Provide the [X, Y] coordinate of the cell's center where the given text is located.  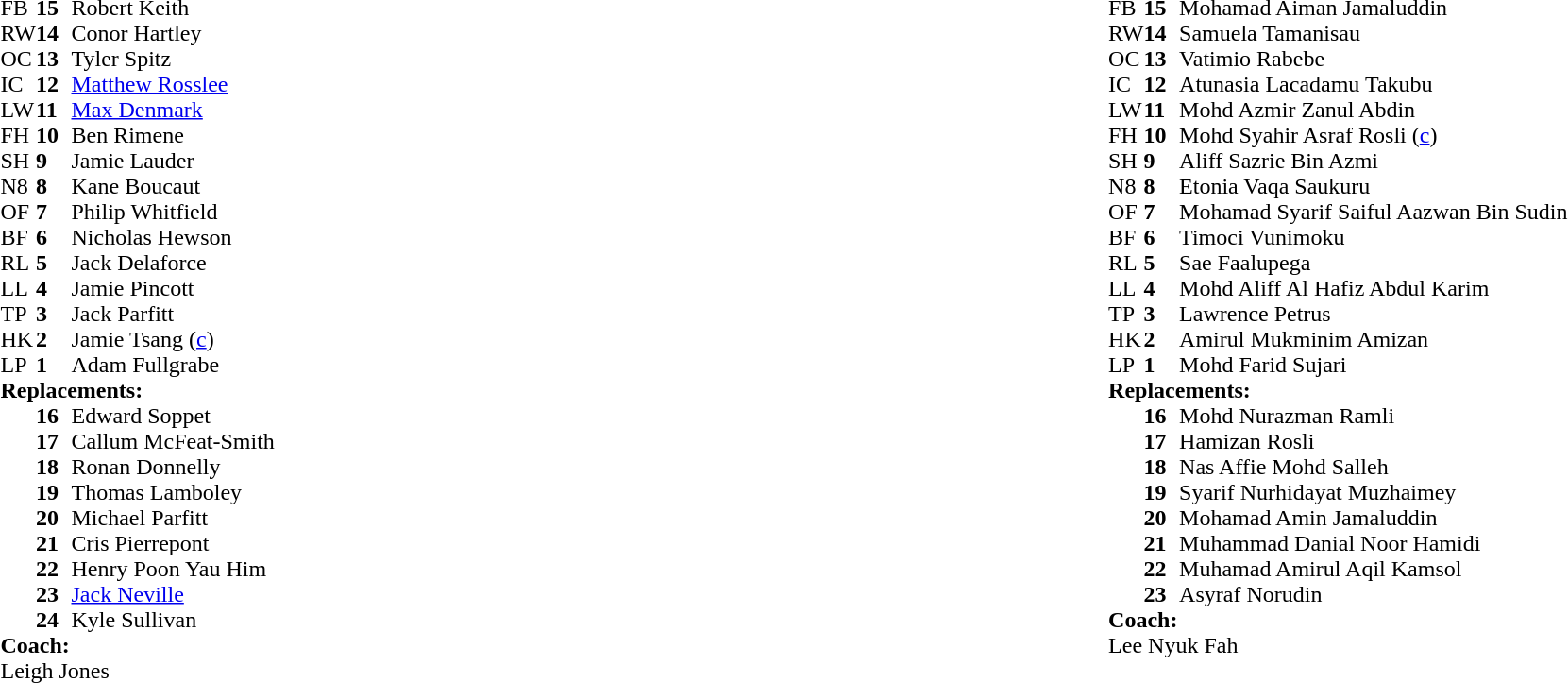
Asyraf Norudin [1373, 595]
Michael Parfitt [174, 518]
Syarif Nurhidayat Muzhaimey [1373, 493]
Ben Rimene [174, 136]
Jack Neville [174, 595]
Timoci Vunimoku [1373, 238]
Mohamad Amin Jamaluddin [1373, 518]
Leigh Jones [137, 671]
Mohd Nurazman Ramli [1373, 416]
Callum McFeat-Smith [174, 442]
Adam Fullgrabe [174, 365]
Mohamad Syarif Saiful Aazwan Bin Sudin [1373, 212]
Edward Soppet [174, 416]
Jamie Pincott [174, 289]
Henry Poon Yau Him [174, 569]
Matthew Rosslee [174, 85]
Cris Pierrepont [174, 544]
Kyle Sullivan [174, 620]
24 [54, 620]
Jack Delaforce [174, 263]
Sae Faalupega [1373, 263]
Kane Boucaut [174, 187]
Jamie Lauder [174, 161]
Hamizan Rosli [1373, 442]
Atunasia Lacadamu Takubu [1373, 85]
Mohd Farid Sujari [1373, 365]
Nas Affie Mohd Salleh [1373, 467]
Nicholas Hewson [174, 238]
Amirul Mukminim Amizan [1373, 340]
Ronan Donnelly [174, 467]
Mohd Syahir Asraf Rosli (c) [1373, 136]
Conor Hartley [174, 34]
Samuela Tamanisau [1373, 34]
Jamie Tsang (c) [174, 340]
Lawrence Petrus [1373, 314]
Jack Parfitt [174, 314]
Tyler Spitz [174, 59]
Philip Whitfield [174, 212]
Lee Nyuk Fah [1338, 646]
Aliff Sazrie Bin Azmi [1373, 161]
Vatimio Rabebe [1373, 59]
Mohd Aliff Al Hafiz Abdul Karim [1373, 289]
Thomas Lamboley [174, 493]
Muhamad Amirul Aqil Kamsol [1373, 569]
Mohd Azmir Zanul Abdin [1373, 110]
Max Denmark [174, 110]
Muhammad Danial Noor Hamidi [1373, 544]
Etonia Vaqa Saukuru [1373, 187]
